Identify which cell holds the provided text, then report its [x, y] central coordinate. 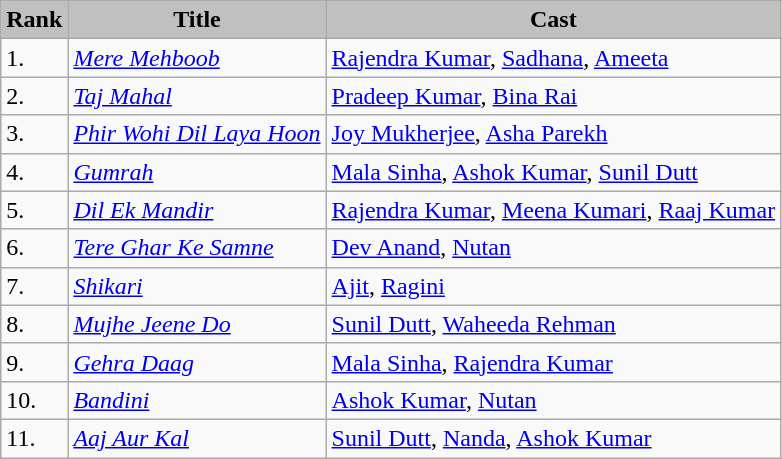
Rajendra Kumar, Sadhana, Ameeta [554, 58]
Rank [34, 20]
6. [34, 248]
Pradeep Kumar, Bina Rai [554, 96]
Ajit, Ragini [554, 286]
Mujhe Jeene Do [197, 324]
Dil Ek Mandir [197, 210]
5. [34, 210]
10. [34, 400]
1. [34, 58]
Bandini [197, 400]
Tere Ghar Ke Samne [197, 248]
Title [197, 20]
11. [34, 438]
Ashok Kumar, Nutan [554, 400]
Rajendra Kumar, Meena Kumari, Raaj Kumar [554, 210]
Gehra Daag [197, 362]
Cast [554, 20]
Gumrah [197, 172]
2. [34, 96]
Mala Sinha, Ashok Kumar, Sunil Dutt [554, 172]
Shikari [197, 286]
8. [34, 324]
3. [34, 134]
7. [34, 286]
Mala Sinha, Rajendra Kumar [554, 362]
Phir Wohi Dil Laya Hoon [197, 134]
Taj Mahal [197, 96]
Dev Anand, Nutan [554, 248]
Aaj Aur Kal [197, 438]
Sunil Dutt, Waheeda Rehman [554, 324]
Mere Mehboob [197, 58]
Joy Mukherjee, Asha Parekh [554, 134]
4. [34, 172]
9. [34, 362]
Sunil Dutt, Nanda, Ashok Kumar [554, 438]
